Scan for the cell matching the given text and deliver its [x, y] coordinate at center. 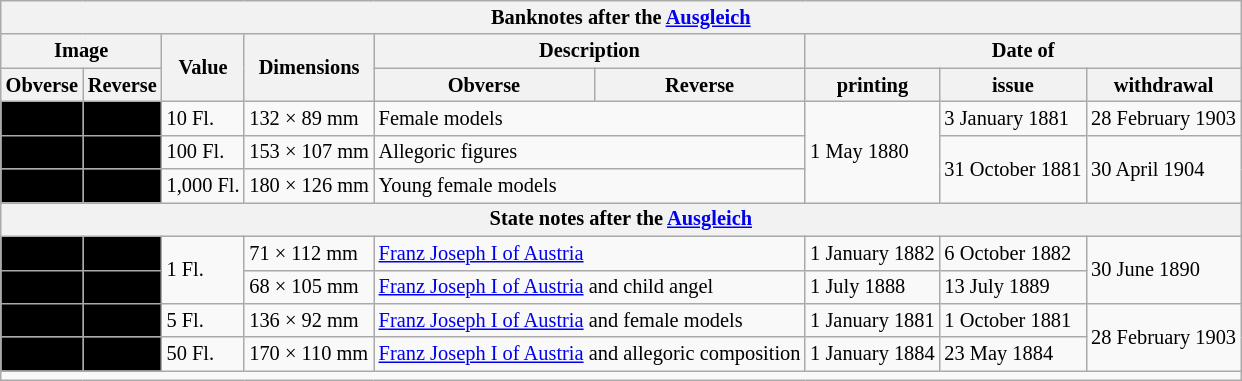
Value [204, 68]
State notes after the Ausgleich [621, 219]
Allegoric figures [590, 152]
Date of [1023, 51]
Banknotes after the Ausgleich [621, 17]
153 × 107 mm [308, 152]
Description [590, 51]
1 July 1888 [872, 287]
Young female models [590, 186]
issue [1014, 85]
13 July 1889 [1014, 287]
30 June 1890 [1164, 270]
withdrawal [1164, 85]
3 January 1881 [1014, 118]
132 × 89 mm [308, 118]
Franz Joseph I of Austria [590, 253]
printing [872, 85]
170 × 110 mm [308, 354]
Dimensions [308, 68]
1 January 1884 [872, 354]
5 Fl. [204, 320]
Female models [590, 118]
1,000 Fl. [204, 186]
50 Fl. [204, 354]
23 May 1884 [1014, 354]
68 × 105 mm [308, 287]
71 × 112 mm [308, 253]
180 × 126 mm [308, 186]
Franz Joseph I of Austria and female models [590, 320]
30 April 1904 [1164, 168]
1 October 1881 [1014, 320]
1 January 1881 [872, 320]
10 Fl. [204, 118]
Image [82, 51]
6 October 1882 [1014, 253]
1 Fl. [204, 270]
Franz Joseph I of Austria and allegoric composition [590, 354]
136 × 92 mm [308, 320]
Franz Joseph I of Austria and child angel [590, 287]
1 January 1882 [872, 253]
100 Fl. [204, 152]
1 May 1880 [872, 152]
31 October 1881 [1014, 168]
